Determine the [x, y] coordinate at the center of the cell enclosing the given text.  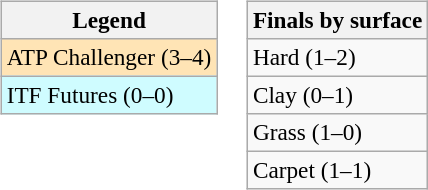
Finals by surface [337, 20]
ATP Challenger (3–4) [108, 57]
Grass (1–0) [337, 133]
Carpet (1–1) [337, 171]
Clay (0–1) [337, 95]
ITF Futures (0–0) [108, 95]
Hard (1–2) [337, 57]
Legend [108, 20]
